Extract the (X, Y) coordinate from the center of the cell holding the provided text.  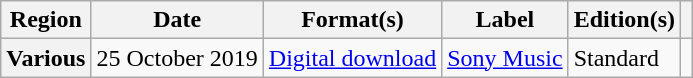
Region (46, 20)
Label (505, 20)
Date (177, 20)
Standard (624, 58)
Digital download (352, 58)
Edition(s) (624, 20)
Format(s) (352, 20)
25 October 2019 (177, 58)
Sony Music (505, 58)
Various (46, 58)
